Capture the cell that displays the provided text and extract its (X, Y) central coordinate. 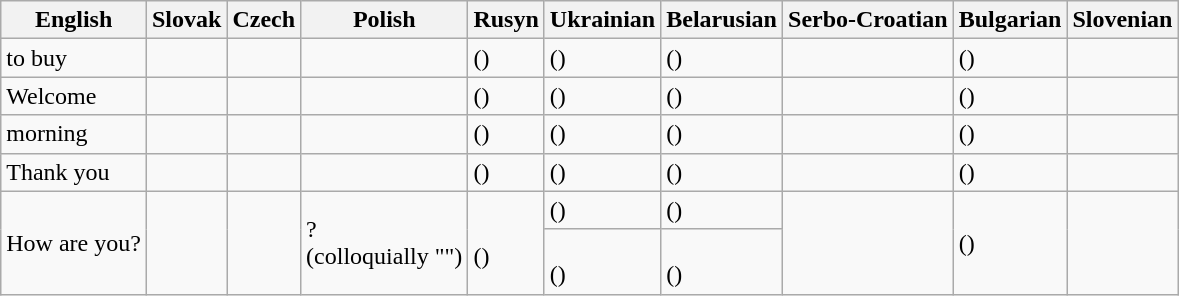
Rusyn (506, 20)
Belarusian (722, 20)
?(colloquially "") (384, 242)
English (74, 20)
to buy (74, 58)
Serbo-Croatian (868, 20)
Slovak (186, 20)
How are you? (74, 242)
Thank you (74, 172)
Ukrainian (602, 20)
Bulgarian (1010, 20)
Polish (384, 20)
morning (74, 134)
Slovenian (1122, 20)
Czech (264, 20)
Welcome (74, 96)
